For the text-containing cell, return its midpoint in [X, Y] coordinate format. 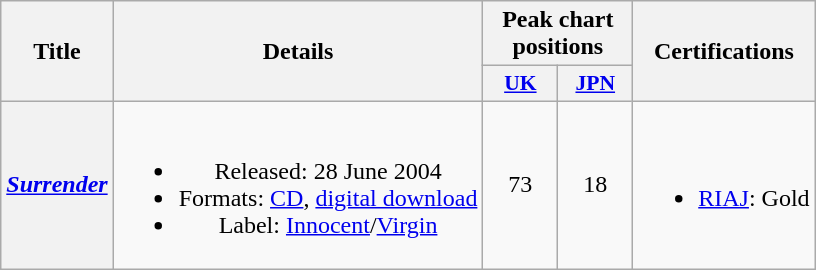
UK [520, 84]
Surrender [57, 184]
73 [520, 184]
18 [596, 184]
Details [298, 52]
Title [57, 52]
Peak chart positions [558, 34]
Released: 28 June 2004Formats: CD, digital downloadLabel: Innocent/Virgin [298, 184]
JPN [596, 84]
RIAJ: Gold [724, 184]
Certifications [724, 52]
